Determine the [x, y] coordinate at the center of the cell enclosing the given text.  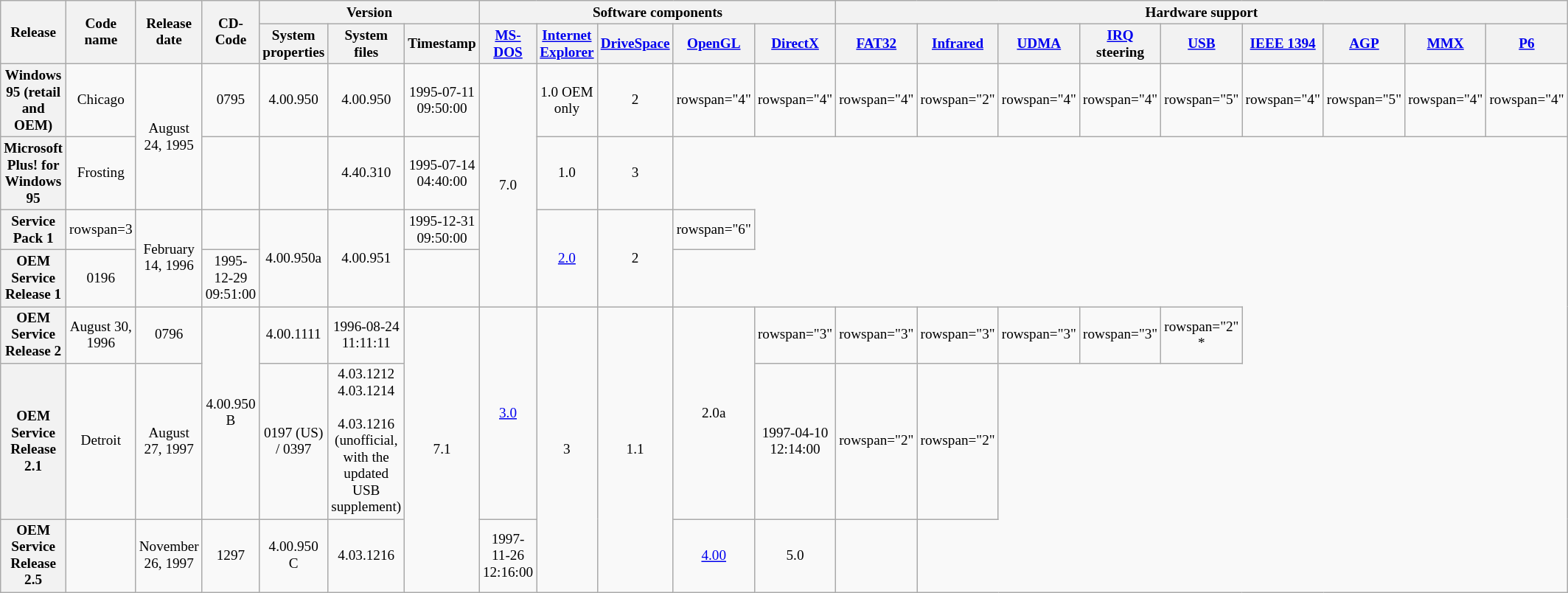
1996-08-24 11:11:11 [366, 335]
OEM Service Release 2.5 [34, 556]
4.00 [714, 556]
MS-DOS [507, 44]
0196 [100, 279]
DriveSpace [635, 44]
February 14, 1996 [169, 258]
OEM Service Release 2 [34, 335]
1995-07-14 04:40:00 [442, 173]
Release [34, 32]
Infrared [958, 44]
Timestamp [442, 44]
4.03.12124.03.12144.03.1216 (unofficial, with the updated USB supplement) [366, 441]
4.40.310 [366, 173]
USB [1202, 44]
2.0a [714, 412]
rowspan=3 [100, 230]
1997-11-26 12:16:00 [507, 556]
4.00.950 B [230, 412]
Frosting [100, 173]
4.03.1216 [366, 556]
1997-04-10 12:14:00 [795, 441]
Internet Explorer [567, 44]
0795 [230, 100]
Version [370, 13]
4.00.1111 [293, 335]
rowspan="6" [714, 230]
CD-Code [230, 32]
1.0 OEM only [567, 100]
1297 [230, 556]
August 30, 1996 [100, 335]
rowspan="2" * [1202, 335]
MMX [1446, 44]
4.00.950a [293, 258]
System files [366, 44]
August 24, 1995 [169, 136]
AGP [1364, 44]
Hardware support [1202, 13]
UDMA [1039, 44]
Service Pack 1 [34, 230]
FAT32 [877, 44]
7.0 [507, 184]
Software components [658, 13]
4.00.950 C [293, 556]
OEM Service Release 1 [34, 279]
System properties [293, 44]
Windows 95 (retail and OEM) [34, 100]
1.1 [635, 448]
IEEE 1394 [1283, 44]
November 26, 1997 [169, 556]
Code name [100, 32]
Release date [169, 32]
DirectX [795, 44]
IRQ steering [1120, 44]
4.00.951 [366, 258]
7.1 [442, 448]
Chicago [100, 100]
3.0 [507, 412]
0796 [169, 335]
1.0 [567, 173]
OpenGL [714, 44]
Detroit [100, 441]
Microsoft Plus! for Windows 95 [34, 173]
August 27, 1997 [169, 441]
P6 [1527, 44]
2.0 [567, 258]
0197 (US) / 0397 [293, 441]
OEM Service Release 2.1 [34, 441]
5.0 [795, 556]
1995-07-11 09:50:00 [442, 100]
1995-12-29 09:51:00 [230, 279]
1995-12-31 09:50:00 [442, 230]
